Detect which cell encompasses the target text, then output its [x, y] center coordinate. 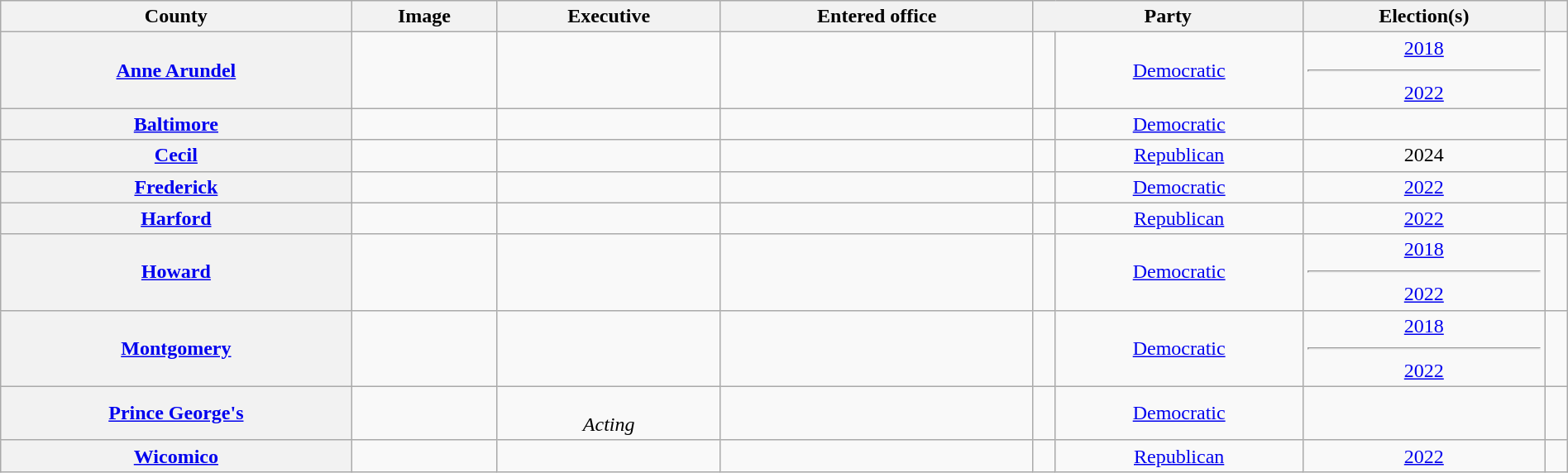
Cecil [176, 155]
Party [1168, 17]
Baltimore [176, 124]
Anne Arundel [176, 70]
Election(s) [1424, 17]
Acting [609, 413]
Wicomico [176, 456]
Prince George's [176, 413]
Harford [176, 218]
Image [424, 17]
Howard [176, 272]
Entered office [877, 17]
County [176, 17]
Montgomery [176, 348]
Frederick [176, 187]
2024 [1424, 155]
Executive [609, 17]
